Return the [X, Y] coordinate for the center point of the cell that contains the specified text.  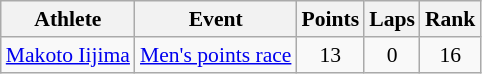
Rank [450, 19]
0 [392, 55]
Men's points race [216, 55]
13 [330, 55]
Event [216, 19]
16 [450, 55]
Athlete [68, 19]
Laps [392, 19]
Points [330, 19]
Makoto Iijima [68, 55]
